Search for the cell housing the specified text and yield its [X, Y] center coordinate. 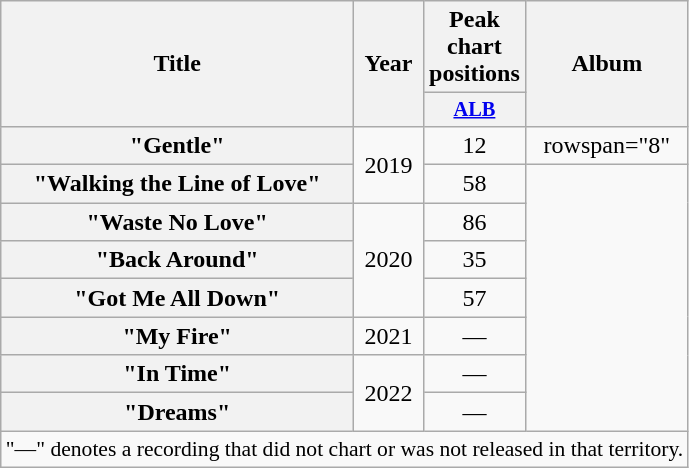
2022 [389, 393]
57 [475, 298]
Title [178, 64]
2020 [389, 260]
12 [475, 145]
Year [389, 64]
2021 [389, 336]
rowspan="8" [606, 145]
"In Time" [178, 374]
2019 [389, 164]
86 [475, 222]
"Back Around" [178, 260]
"Got Me All Down" [178, 298]
"Gentle" [178, 145]
"My Fire" [178, 336]
Album [606, 64]
Peakchartpositions [475, 47]
"—" denotes a recording that did not chart or was not released in that territory. [345, 449]
"Dreams" [178, 412]
"Walking the Line of Love" [178, 184]
ALB [475, 110]
"Waste No Love" [178, 222]
58 [475, 184]
35 [475, 260]
